Return the [x, y] coordinate for the center point of the cell that contains the specified text.  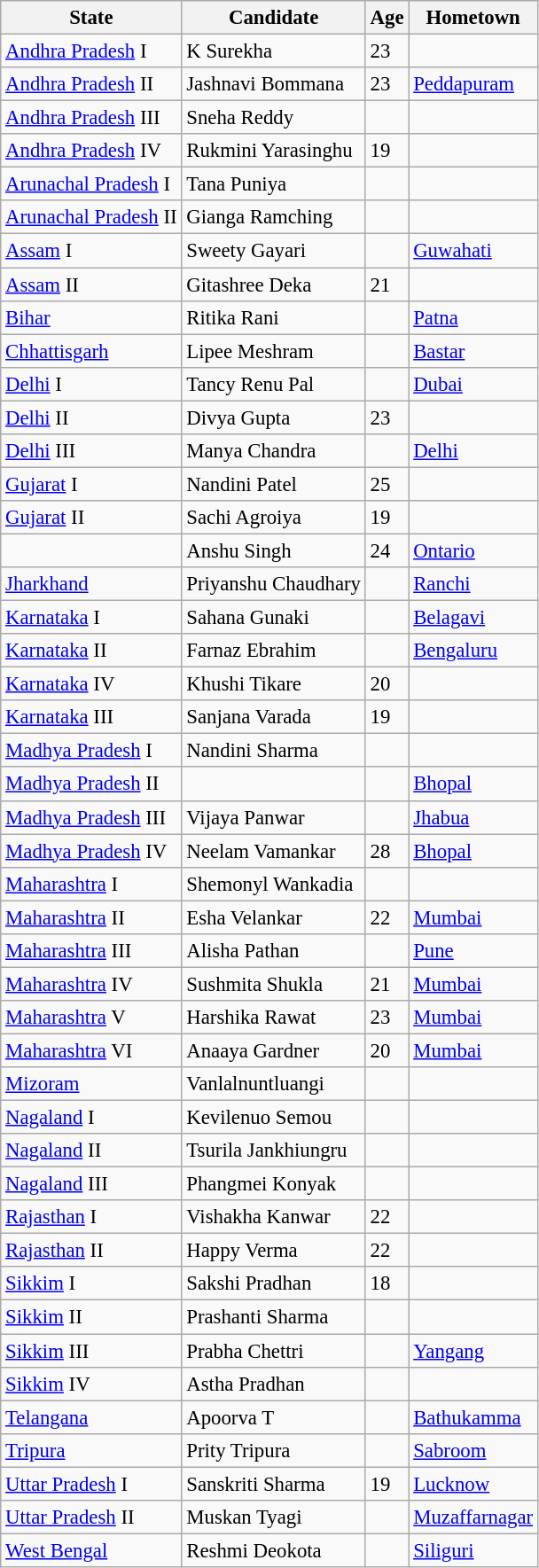
Nagaland III [91, 1184]
Nandini Patel [273, 484]
Karnataka I [91, 618]
Apoorva T [273, 1417]
Phangmei Konyak [273, 1184]
28 [387, 851]
Mizoram [91, 1084]
Ontario [473, 550]
Andhra Pradesh IV [91, 151]
Priyanshu Chaudhary [273, 584]
Maharashtra V [91, 1018]
Jhabua [473, 817]
Anaaya Gardner [273, 1050]
Reshmi Deokota [273, 1550]
Sikkim I [91, 1284]
Sweety Gayari [273, 251]
Sikkim III [91, 1351]
Andhra Pradesh I [91, 51]
Gianga Ramching [273, 217]
Kevilenuo Semou [273, 1118]
Madhya Pradesh I [91, 751]
Tancy Renu Pal [273, 384]
Sachi Agroiya [273, 518]
Assam I [91, 251]
Gujarat I [91, 484]
Delhi III [91, 451]
Divya Gupta [273, 417]
Sanjana Varada [273, 717]
State [91, 18]
Patna [473, 317]
Uttar Pradesh I [91, 1484]
K Surekha [273, 51]
Delhi I [91, 384]
Lucknow [473, 1484]
Harshika Rawat [273, 1018]
Sushmita Shukla [273, 984]
Hometown [473, 18]
Tsurila Jankhiungru [273, 1151]
Guwahati [473, 251]
Astha Pradhan [273, 1384]
Ritika Rani [273, 317]
Arunachal Pradesh I [91, 184]
Prashanti Sharma [273, 1317]
Jashnavi Bommana [273, 84]
Madhya Pradesh II [91, 784]
Age [387, 18]
Siliguri [473, 1550]
Dubai [473, 384]
Sahana Gunaki [273, 618]
24 [387, 550]
Uttar Pradesh II [91, 1517]
Belagavi [473, 618]
Telangana [91, 1417]
Ranchi [473, 584]
Rajasthan I [91, 1217]
Lipee Meshram [273, 351]
Neelam Vamankar [273, 851]
Chhattisgarh [91, 351]
Nandini Sharma [273, 751]
Shemonyl Wankadia [273, 884]
Karnataka IV [91, 684]
Maharashtra I [91, 884]
Assam II [91, 285]
Sanskriti Sharma [273, 1484]
Jharkhand [91, 584]
Delhi II [91, 417]
25 [387, 484]
Sikkim IV [91, 1384]
Esha Velankar [273, 917]
Candidate [273, 18]
Nagaland I [91, 1118]
Anshu Singh [273, 550]
Khushi Tikare [273, 684]
Bastar [473, 351]
Maharashtra VI [91, 1050]
Pune [473, 951]
Alisha Pathan [273, 951]
Karnataka II [91, 651]
Arunachal Pradesh II [91, 217]
Farnaz Ebrahim [273, 651]
Sikkim II [91, 1317]
Prabha Chettri [273, 1351]
Rukmini Yarasinghu [273, 151]
Happy Verma [273, 1251]
Gujarat II [91, 518]
Madhya Pradesh III [91, 817]
Muskan Tyagi [273, 1517]
Maharashtra IV [91, 984]
Vishakha Kanwar [273, 1217]
Andhra Pradesh II [91, 84]
Bihar [91, 317]
Bathukamma [473, 1417]
Karnataka III [91, 717]
Gitashree Deka [273, 285]
Peddapuram [473, 84]
Vanlalnuntluangi [273, 1084]
Sabroom [473, 1450]
West Bengal [91, 1550]
Vijaya Panwar [273, 817]
Maharashtra II [91, 917]
Andhra Pradesh III [91, 118]
Sneha Reddy [273, 118]
Prity Tripura [273, 1450]
Manya Chandra [273, 451]
Delhi [473, 451]
Tripura [91, 1450]
Bengaluru [473, 651]
Maharashtra III [91, 951]
Rajasthan II [91, 1251]
Muzaffarnagar [473, 1517]
Tana Puniya [273, 184]
Nagaland II [91, 1151]
Madhya Pradesh IV [91, 851]
Yangang [473, 1351]
Sakshi Pradhan [273, 1284]
18 [387, 1284]
